Scan for the cell matching the given text and deliver its [x, y] coordinate at center. 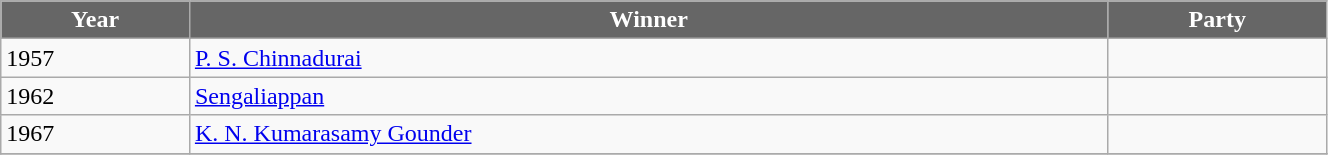
P. S. Chinnadurai [648, 58]
Year [96, 20]
1962 [96, 96]
Sengaliappan [648, 96]
K. N. Kumarasamy Gounder [648, 134]
Party [1217, 20]
Winner [648, 20]
1967 [96, 134]
1957 [96, 58]
